Capture the cell that displays the provided text and extract its (X, Y) central coordinate. 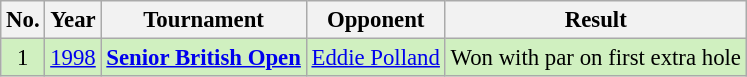
1998 (73, 58)
Eddie Polland (376, 58)
Year (73, 20)
Won with par on first extra hole (596, 58)
Opponent (376, 20)
Tournament (204, 20)
Result (596, 20)
Senior British Open (204, 58)
1 (23, 58)
No. (23, 20)
